Extract the [X, Y] coordinate from the center of the cell holding the provided text.  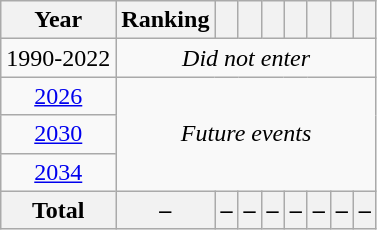
Future events [246, 134]
2034 [58, 172]
Ranking [166, 20]
1990-2022 [58, 58]
2030 [58, 134]
Year [58, 20]
Did not enter [246, 58]
Total [58, 210]
2026 [58, 96]
